Extract the (x, y) coordinate from the center of the cell holding the provided text.  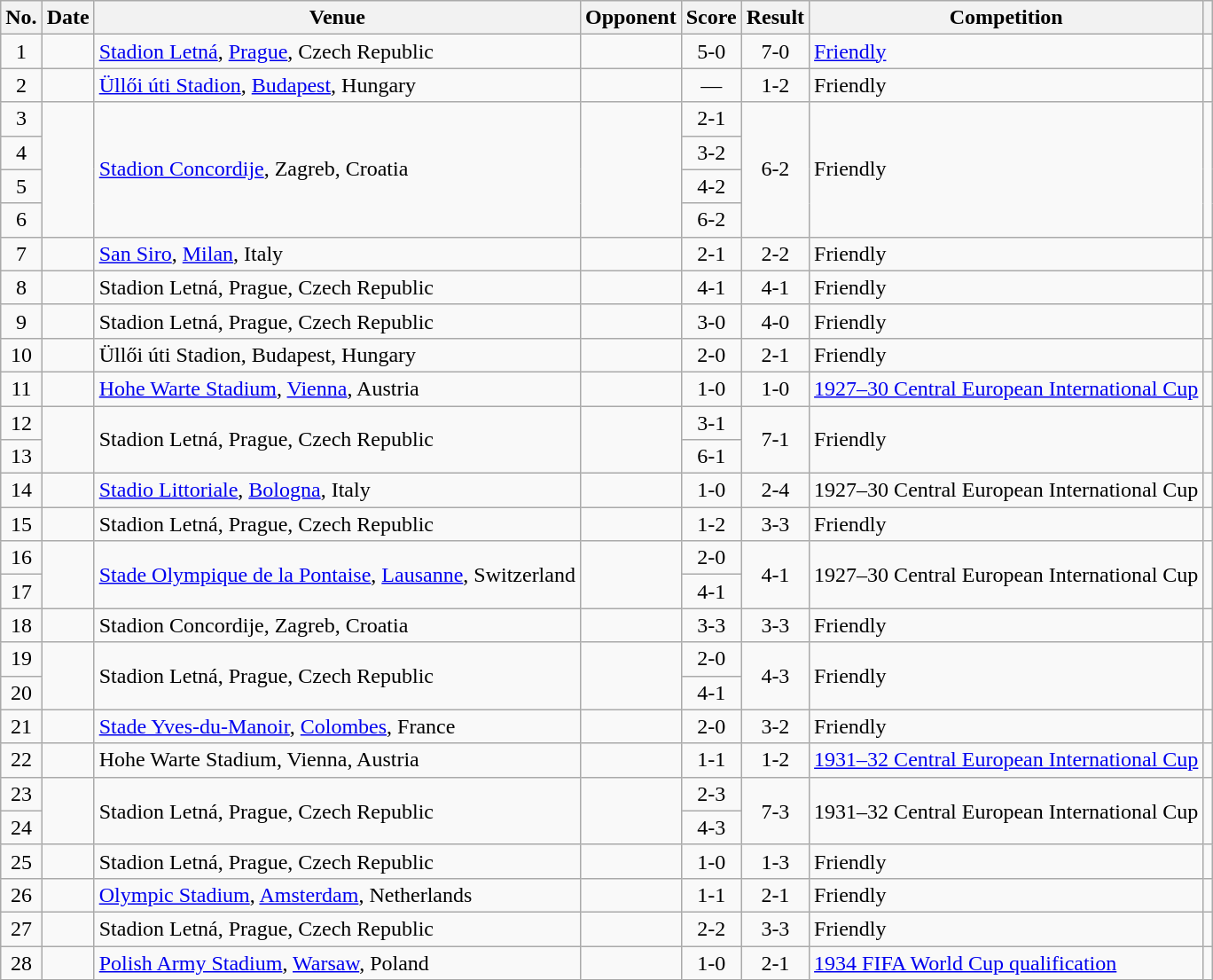
17 (21, 592)
Venue (337, 18)
3-0 (711, 321)
15 (21, 524)
Polish Army Stadium, Warsaw, Poland (337, 962)
Competition (1006, 18)
3 (21, 119)
25 (21, 861)
5 (21, 186)
26 (21, 895)
6-1 (711, 457)
Olympic Stadium, Amsterdam, Netherlands (337, 895)
1 (21, 51)
Stade Yves-du-Manoir, Colombes, France (337, 726)
19 (21, 659)
3-1 (711, 423)
21 (21, 726)
7-1 (775, 440)
San Siro, Milan, Italy (337, 254)
11 (21, 388)
13 (21, 457)
5-0 (711, 51)
18 (21, 625)
— (711, 85)
28 (21, 962)
6 (21, 220)
23 (21, 794)
9 (21, 321)
16 (21, 558)
4-2 (711, 186)
Result (775, 18)
2 (21, 85)
1934 FIFA World Cup qualification (1006, 962)
22 (21, 760)
4-0 (775, 321)
8 (21, 287)
7-3 (775, 811)
4 (21, 153)
14 (21, 490)
27 (21, 929)
Date (67, 18)
Opponent (630, 18)
24 (21, 827)
20 (21, 693)
2-4 (775, 490)
2-3 (711, 794)
1-3 (775, 861)
Stadio Littoriale, Bologna, Italy (337, 490)
12 (21, 423)
No. (21, 18)
7-0 (775, 51)
Score (711, 18)
7 (21, 254)
Stade Olympique de la Pontaise, Lausanne, Switzerland (337, 575)
10 (21, 355)
